For the text-containing cell, return its midpoint in (X, Y) coordinate format. 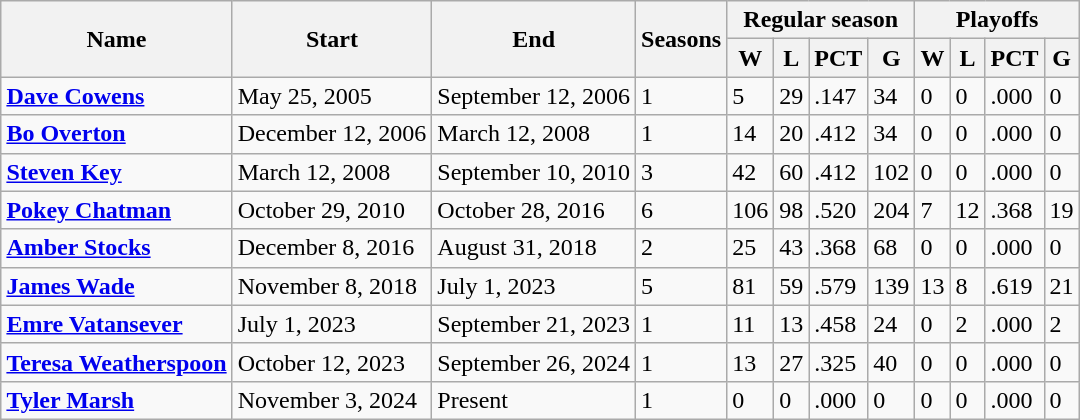
40 (892, 362)
6 (682, 210)
Regular season (821, 20)
.325 (838, 362)
24 (892, 324)
August 31, 2018 (534, 248)
December 8, 2016 (332, 248)
Seasons (682, 39)
.458 (838, 324)
Pokey Chatman (116, 210)
29 (792, 96)
14 (750, 134)
September 21, 2023 (534, 324)
98 (792, 210)
October 29, 2010 (332, 210)
12 (968, 210)
43 (792, 248)
81 (750, 286)
October 28, 2016 (534, 210)
End (534, 39)
September 12, 2006 (534, 96)
Start (332, 39)
.619 (1014, 286)
139 (892, 286)
September 10, 2010 (534, 172)
59 (792, 286)
106 (750, 210)
Teresa Weatherspoon (116, 362)
Tyler Marsh (116, 400)
James Wade (116, 286)
3 (682, 172)
20 (792, 134)
Dave Cowens (116, 96)
December 12, 2006 (332, 134)
Emre Vatansever (116, 324)
Name (116, 39)
8 (968, 286)
Steven Key (116, 172)
May 25, 2005 (332, 96)
42 (750, 172)
.520 (838, 210)
11 (750, 324)
September 26, 2024 (534, 362)
November 3, 2024 (332, 400)
19 (1062, 210)
68 (892, 248)
25 (750, 248)
October 12, 2023 (332, 362)
102 (892, 172)
27 (792, 362)
Bo Overton (116, 134)
Amber Stocks (116, 248)
November 8, 2018 (332, 286)
7 (932, 210)
Present (534, 400)
21 (1062, 286)
.147 (838, 96)
Playoffs (997, 20)
.579 (838, 286)
204 (892, 210)
60 (792, 172)
